For the text-containing cell, return its midpoint in (x, y) coordinate format. 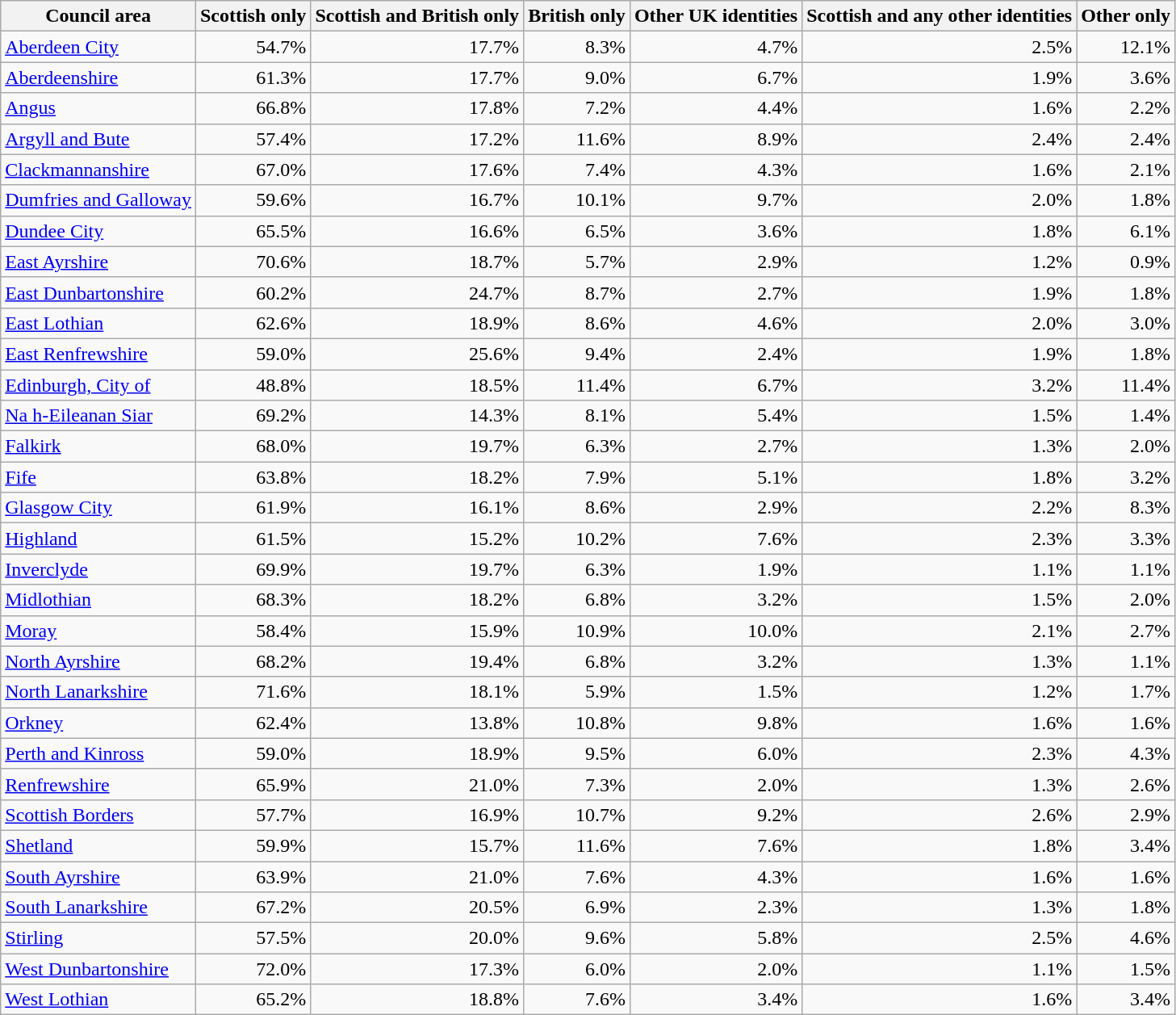
Perth and Kinross (98, 753)
Highland (98, 539)
1.7% (1126, 692)
Other UK identities (715, 16)
24.7% (417, 292)
68.2% (253, 661)
9.7% (715, 200)
10.1% (577, 200)
16.7% (417, 200)
69.2% (253, 416)
9.4% (577, 354)
57.5% (253, 938)
18.1% (417, 692)
65.2% (253, 1000)
Renfrewshire (98, 784)
18.5% (417, 385)
Inverclyde (98, 569)
15.9% (417, 631)
Edinburgh, City of (98, 385)
63.8% (253, 477)
North Lanarkshire (98, 692)
1.4% (1126, 416)
63.9% (253, 876)
5.9% (577, 692)
16.6% (417, 231)
9.5% (577, 753)
12.1% (1126, 47)
14.3% (417, 416)
18.8% (417, 1000)
59.6% (253, 200)
5.1% (715, 477)
West Dunbartonshire (98, 969)
4.7% (715, 47)
Council area (98, 16)
Other only (1126, 16)
60.2% (253, 292)
10.8% (577, 723)
6.5% (577, 231)
East Dunbartonshire (98, 292)
Midlothian (98, 600)
Scottish and any other identities (940, 16)
61.5% (253, 539)
South Ayrshire (98, 876)
9.2% (715, 815)
67.2% (253, 908)
20.0% (417, 938)
Dundee City (98, 231)
Aberdeen City (98, 47)
Scottish and British only (417, 16)
17.8% (417, 108)
East Renfrewshire (98, 354)
Scottish only (253, 16)
Orkney (98, 723)
65.5% (253, 231)
3.3% (1126, 539)
5.8% (715, 938)
Argyll and Bute (98, 139)
0.9% (1126, 262)
68.3% (253, 600)
Na h-Eileanan Siar (98, 416)
18.7% (417, 262)
48.8% (253, 385)
10.0% (715, 631)
7.2% (577, 108)
10.9% (577, 631)
16.9% (417, 815)
9.6% (577, 938)
7.4% (577, 170)
15.7% (417, 845)
Shetland (98, 845)
57.4% (253, 139)
Fife (98, 477)
17.3% (417, 969)
62.6% (253, 323)
7.9% (577, 477)
15.2% (417, 539)
17.6% (417, 170)
57.7% (253, 815)
10.7% (577, 815)
Glasgow City (98, 508)
8.1% (577, 416)
8.7% (577, 292)
54.7% (253, 47)
6.1% (1126, 231)
62.4% (253, 723)
61.9% (253, 508)
67.0% (253, 170)
65.9% (253, 784)
West Lothian (98, 1000)
Falkirk (98, 447)
5.4% (715, 416)
South Lanarkshire (98, 908)
16.1% (417, 508)
58.4% (253, 631)
10.2% (577, 539)
71.6% (253, 692)
69.9% (253, 569)
9.0% (577, 78)
Dumfries and Galloway (98, 200)
North Ayrshire (98, 661)
13.8% (417, 723)
British only (577, 16)
59.9% (253, 845)
19.4% (417, 661)
61.3% (253, 78)
Clackmannanshire (98, 170)
4.4% (715, 108)
3.0% (1126, 323)
20.5% (417, 908)
Moray (98, 631)
5.7% (577, 262)
Scottish Borders (98, 815)
8.9% (715, 139)
70.6% (253, 262)
7.3% (577, 784)
72.0% (253, 969)
Stirling (98, 938)
68.0% (253, 447)
Angus (98, 108)
6.9% (577, 908)
East Ayrshire (98, 262)
East Lothian (98, 323)
17.2% (417, 139)
66.8% (253, 108)
25.6% (417, 354)
9.8% (715, 723)
Aberdeenshire (98, 78)
